Scan for the cell matching the given text and deliver its (x, y) coordinate at center. 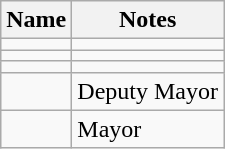
Notes (148, 20)
Mayor (148, 129)
Deputy Mayor (148, 91)
Name (36, 20)
